Identify which cell holds the provided text, then report its [x, y] central coordinate. 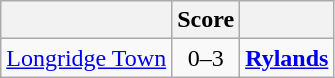
0–3 [206, 58]
Rylands [287, 58]
Longridge Town [86, 58]
Score [206, 20]
